Detect which cell encompasses the target text, then output its (x, y) center coordinate. 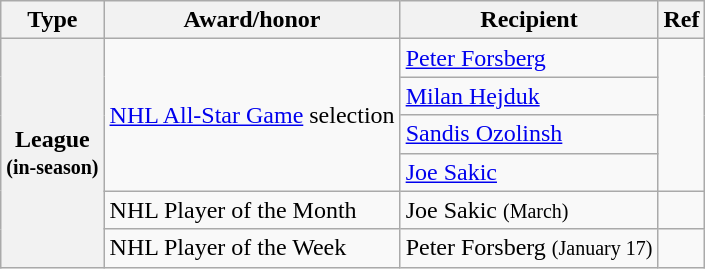
Sandis Ozolinsh (529, 134)
Joe Sakic (March) (529, 210)
NHL Player of the Month (252, 210)
Milan Hejduk (529, 96)
Ref (682, 20)
NHL Player of the Week (252, 248)
Recipient (529, 20)
League(in-season) (52, 153)
Joe Sakic (529, 172)
Type (52, 20)
Award/honor (252, 20)
NHL All-Star Game selection (252, 115)
Peter Forsberg (January 17) (529, 248)
Peter Forsberg (529, 58)
